From the cell containing the given text, extract its center point as [x, y] coordinate. 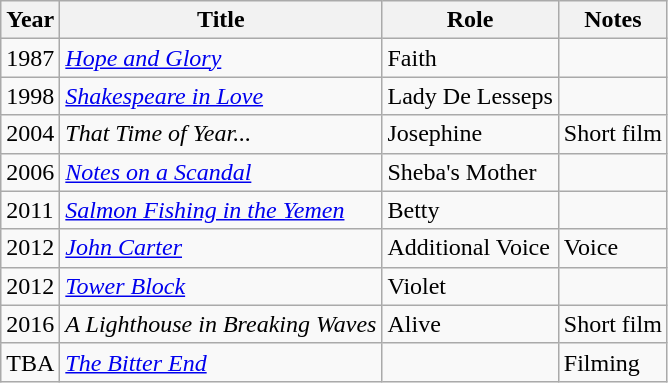
Lady De Lesseps [470, 96]
2011 [30, 210]
2006 [30, 172]
The Bitter End [221, 362]
A Lighthouse in Breaking Waves [221, 324]
Additional Voice [470, 248]
Notes [612, 20]
Faith [470, 58]
Betty [470, 210]
1998 [30, 96]
Josephine [470, 134]
Shakespeare in Love [221, 96]
Role [470, 20]
Salmon Fishing in the Yemen [221, 210]
Tower Block [221, 286]
That Time of Year... [221, 134]
Year [30, 20]
Notes on a Scandal [221, 172]
Alive [470, 324]
Violet [470, 286]
2004 [30, 134]
Voice [612, 248]
Hope and Glory [221, 58]
Sheba's Mother [470, 172]
Title [221, 20]
1987 [30, 58]
John Carter [221, 248]
TBA [30, 362]
Filming [612, 362]
2016 [30, 324]
